Return the (X, Y) coordinate for the center point of the cell that contains the specified text.  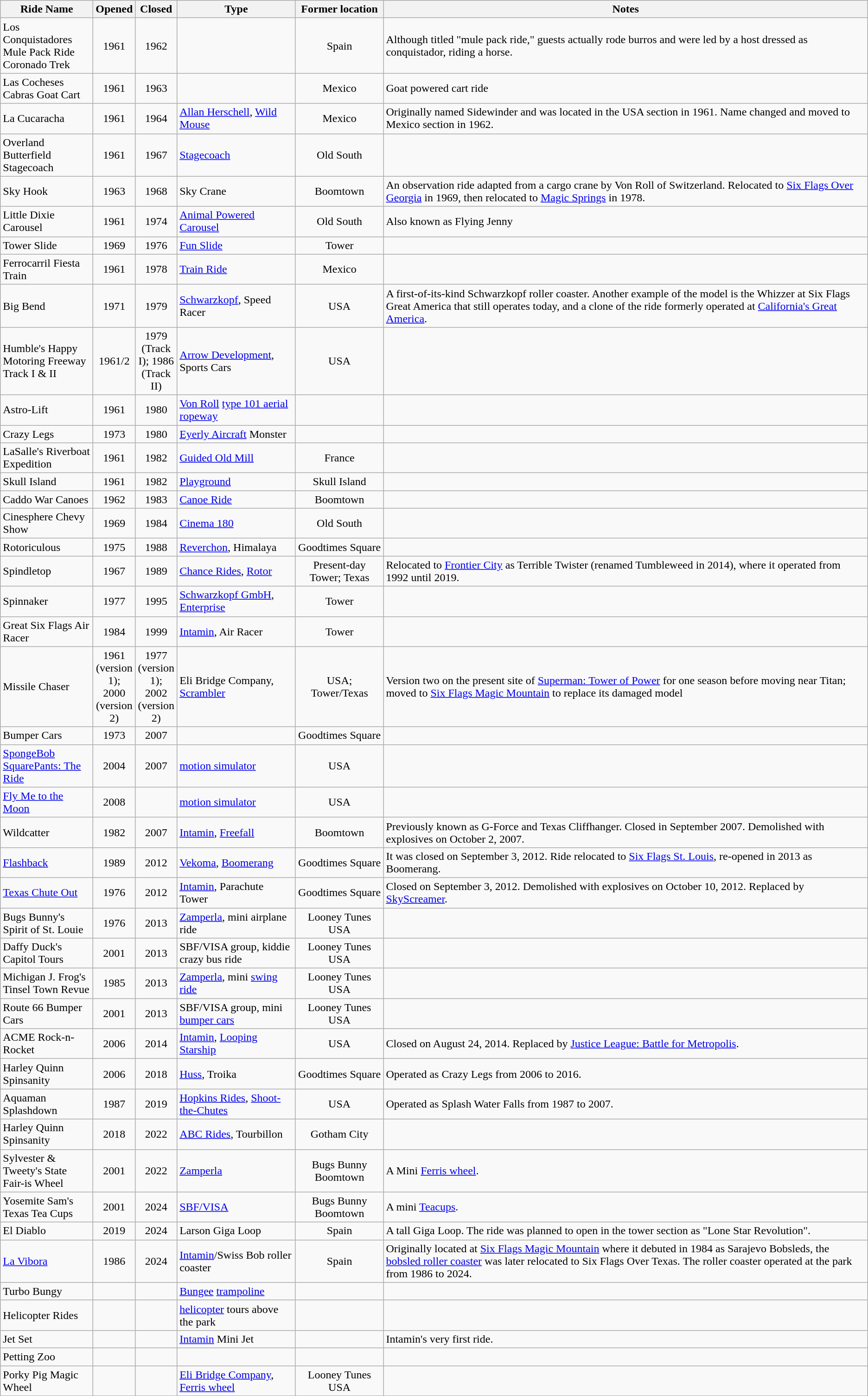
Fun Slide (236, 245)
1975 (114, 547)
Ride Name (47, 9)
Sky Crane (236, 191)
Sky Hook (47, 191)
Tower Slide (47, 245)
Bungee trampoline (236, 1291)
SBF/VISA group, kiddie crazy bus ride (236, 954)
Opened (114, 9)
Intamin, Freefall (236, 832)
1961/2 (114, 361)
1978 (156, 269)
Stagecoach (236, 155)
Eyerly Aircraft Monster (236, 434)
1999 (156, 632)
Michigan J. Frog's Tinsel Town Revue (47, 983)
USA; Tower/Texas (339, 686)
Great Six Flags Air Racer (47, 632)
Intamin's very first ride. (625, 1339)
Chance Rides, Rotor (236, 571)
Present-day Tower; Texas (339, 571)
Goat powered cart ride (625, 88)
1983 (156, 499)
Operated as Crazy Legs from 2006 to 2016. (625, 1074)
Zamperla, mini swing ride (236, 983)
Helicopter Rides (47, 1315)
SBF/VISA group, mini bumper cars (236, 1014)
Gotham City (339, 1134)
Aquaman Splashdown (47, 1104)
1964 (156, 119)
Crazy Legs (47, 434)
Humble's Happy Motoring Freeway Track I & II (47, 361)
Train Ride (236, 269)
It was closed on September 3, 2012. Ride relocated to Six Flags St. Louis, re-opened in 2013 as Boomerang. (625, 863)
Intamin, Looping Starship (236, 1044)
Fly Me to the Moon (47, 802)
Hopkins Rides, Shoot-the-Chutes (236, 1104)
Previously known as G-Force and Texas Cliffhanger. Closed in September 2007. Demolished with explosives on October 2, 2007. (625, 832)
1977 (114, 601)
1977 (version 1); 2002 (version 2) (156, 686)
Porky Pig Magic Wheel (47, 1380)
Texas Chute Out (47, 892)
Originally named Sidewinder and was located in the USA section in 1961. Name changed and moved to Mexico section in 1962. (625, 119)
1988 (156, 547)
1995 (156, 601)
Vekoma, Boomerang (236, 863)
Cinesphere Chevy Show (47, 523)
Little Dixie Carousel (47, 222)
ABC Rides, Tourbillon (236, 1134)
1987 (114, 1104)
Spindletop (47, 571)
1979 (156, 306)
Closed on September 3, 2012. Demolished with explosives on October 10, 2012. Replaced by SkyScreamer. (625, 892)
Guided Old Mill (236, 458)
Schwarzkopf GmbH, Enterprise (236, 601)
Los Conquistadores Mule Pack Ride Coronado Trek (47, 45)
Although titled "mule pack ride," guests actually rode burros and were led by a host dressed as conquistador, riding a horse. (625, 45)
Reverchon, Himalaya (236, 547)
Big Bend (47, 306)
Closed on August 24, 2014. Replaced by Justice League: Battle for Metropolis. (625, 1044)
Huss, Troika (236, 1074)
Overland Butterfield Stagecoach (47, 155)
Operated as Splash Water Falls from 1987 to 2007. (625, 1104)
Zamperla, mini airplane ride (236, 923)
Intamin, Air Racer (236, 632)
Flashback (47, 863)
Ferrocarril Fiesta Train (47, 269)
SpongeBob SquarePants: The Ride (47, 766)
Intamin, Parachute Tower (236, 892)
Notes (625, 9)
1961 (version 1); 2000 (version 2) (114, 686)
1971 (114, 306)
Spinnaker (47, 601)
Petting Zoo (47, 1357)
A tall Giga Loop. The ride was planned to open in the tower section as "Lone Star Revolution". (625, 1231)
ACME Rock-n-Rocket (47, 1044)
Canoe Ride (236, 499)
Wildcatter (47, 832)
Cinema 180 (236, 523)
Daffy Duck's Capitol Tours (47, 954)
Bugs Bunny's Spirit of St. Louie (47, 923)
A Mini Ferris wheel. (625, 1171)
SBF/VISA (236, 1207)
1974 (156, 222)
Missile Chaser (47, 686)
1968 (156, 191)
Schwarzkopf, Speed Racer (236, 306)
Former location (339, 9)
Arrow Development, Sports Cars (236, 361)
Closed (156, 9)
Turbo Bungy (47, 1291)
Eli Bridge Company, Ferris wheel (236, 1380)
Zamperla (236, 1171)
France (339, 458)
Yosemite Sam's Texas Tea Cups (47, 1207)
Astro-Lift (47, 410)
Intamin Mini Jet (236, 1339)
A mini Teacups. (625, 1207)
Route 66 Bumper Cars (47, 1014)
El Diablo (47, 1231)
La Vibora (47, 1261)
Intamin/Swiss Bob roller coaster (236, 1261)
Larson Giga Loop (236, 1231)
Playground (236, 482)
Caddo War Canoes (47, 499)
1986 (114, 1261)
LaSalle's Riverboat Expedition (47, 458)
Animal Powered Carousel (236, 222)
Jet Set (47, 1339)
helicopter tours above the park (236, 1315)
Relocated to Frontier City as Terrible Twister (renamed Tumbleweed in 2014), where it operated from 1992 until 2019. (625, 571)
Von Roll type 101 aerial ropeway (236, 410)
Sylvester & Tweety's State Fair-is Wheel (47, 1171)
Allan Herschell, Wild Mouse (236, 119)
Las Cocheses Cabras Goat Cart (47, 88)
Type (236, 9)
Bumper Cars (47, 736)
2014 (156, 1044)
La Cucaracha (47, 119)
Eli Bridge Company, Scrambler (236, 686)
2008 (114, 802)
1985 (114, 983)
2004 (114, 766)
Also known as Flying Jenny (625, 222)
1979 (Track I); 1986 (Track II) (156, 361)
Rotoriculous (47, 547)
